Provide the [x, y] coordinate of the cell's center where the given text is located.  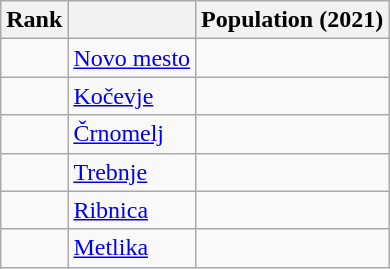
Rank [34, 20]
Trebnje [132, 172]
Kočevje [132, 96]
Novo mesto [132, 58]
Metlika [132, 248]
Population (2021) [292, 20]
Črnomelj [132, 134]
Ribnica [132, 210]
